Capture the cell that displays the provided text and extract its [X, Y] central coordinate. 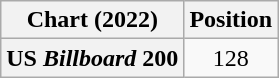
Position [231, 20]
US Billboard 200 [92, 58]
128 [231, 58]
Chart (2022) [92, 20]
